Scan for the cell matching the given text and deliver its [X, Y] coordinate at center. 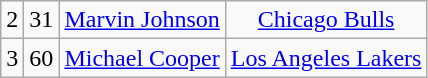
31 [42, 20]
60 [42, 58]
3 [12, 58]
2 [12, 20]
Michael Cooper [142, 58]
Marvin Johnson [142, 20]
Chicago Bulls [326, 20]
Los Angeles Lakers [326, 58]
